Return [x, y] of the center of cell containing provided text 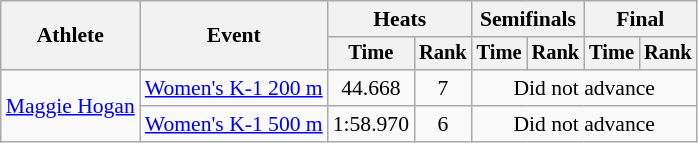
Athlete [70, 36]
Event [234, 36]
44.668 [371, 88]
7 [443, 88]
1:58.970 [371, 124]
Final [640, 19]
Women's K-1 500 m [234, 124]
6 [443, 124]
Heats [400, 19]
Semifinals [528, 19]
Women's K-1 200 m [234, 88]
Maggie Hogan [70, 106]
